Detect which cell encompasses the target text, then output its [X, Y] center coordinate. 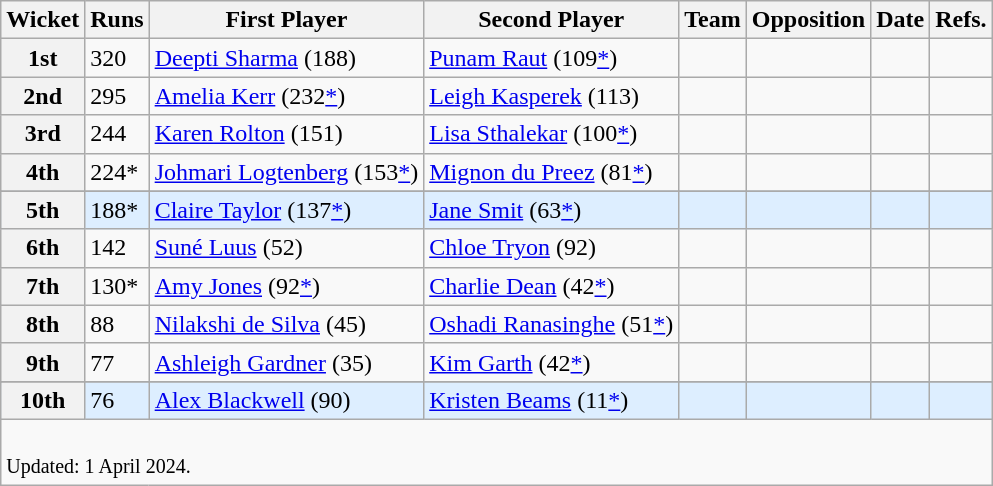
Lisa Sthalekar (100*) [552, 134]
Chloe Tryon (92) [552, 248]
224* [117, 172]
8th [43, 324]
76 [117, 400]
Amelia Kerr (232*) [286, 96]
7th [43, 286]
244 [117, 134]
Opposition [808, 20]
Punam Raut (109*) [552, 58]
295 [117, 96]
Kim Garth (42*) [552, 362]
Jane Smit (63*) [552, 210]
9th [43, 362]
Johmari Logtenberg (153*) [286, 172]
Date [900, 20]
Kristen Beams (11*) [552, 400]
Runs [117, 20]
First Player [286, 20]
188* [117, 210]
Second Player [552, 20]
Ashleigh Gardner (35) [286, 362]
142 [117, 248]
Refs. [961, 20]
Deepti Sharma (188) [286, 58]
Alex Blackwell (90) [286, 400]
3rd [43, 134]
1st [43, 58]
Updated: 1 April 2024. [496, 452]
10th [43, 400]
Team [713, 20]
77 [117, 362]
Nilakshi de Silva (45) [286, 324]
Oshadi Ranasinghe (51*) [552, 324]
Wicket [43, 20]
4th [43, 172]
Mignon du Preez (81*) [552, 172]
Claire Taylor (137*) [286, 210]
2nd [43, 96]
320 [117, 58]
88 [117, 324]
5th [43, 210]
Amy Jones (92*) [286, 286]
6th [43, 248]
Leigh Kasperek (113) [552, 96]
Charlie Dean (42*) [552, 286]
Karen Rolton (151) [286, 134]
130* [117, 286]
Suné Luus (52) [286, 248]
